Capture the cell that displays the provided text and extract its (X, Y) central coordinate. 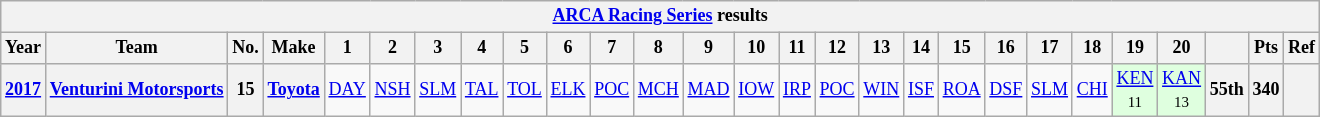
DAY (347, 90)
2 (392, 48)
11 (798, 48)
8 (658, 48)
4 (482, 48)
TAL (482, 90)
1 (347, 48)
MCH (658, 90)
16 (1006, 48)
ARCA Racing Series results (660, 16)
20 (1182, 48)
55th (1226, 90)
ELK (568, 90)
KAN13 (1182, 90)
Venturini Motorsports (136, 90)
18 (1092, 48)
3 (438, 48)
12 (837, 48)
17 (1050, 48)
Make (294, 48)
7 (612, 48)
WIN (882, 90)
No. (246, 48)
NSH (392, 90)
Ref (1302, 48)
19 (1135, 48)
2017 (24, 90)
MAD (708, 90)
Pts (1266, 48)
IRP (798, 90)
IOW (756, 90)
340 (1266, 90)
6 (568, 48)
9 (708, 48)
ISF (922, 90)
14 (922, 48)
Year (24, 48)
DSF (1006, 90)
CHI (1092, 90)
5 (524, 48)
10 (756, 48)
TOL (524, 90)
ROA (962, 90)
13 (882, 48)
Toyota (294, 90)
KEN11 (1135, 90)
Team (136, 48)
